Find where the given text appears and provide that cell's center as (x, y) coordinate. 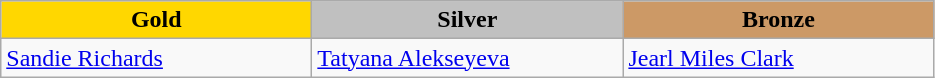
Silver (468, 20)
Jearl Miles Clark (778, 58)
Sandie Richards (156, 58)
Tatyana Alekseyeva (468, 58)
Gold (156, 20)
Bronze (778, 20)
